Identify which cell holds the provided text, then report its [x, y] central coordinate. 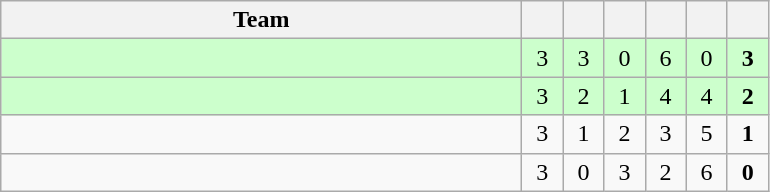
5 [706, 134]
Team [262, 20]
